Scan for the cell matching the given text and deliver its [x, y] coordinate at center. 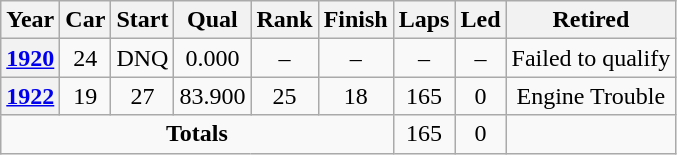
Engine Trouble [591, 96]
Failed to qualify [591, 58]
1920 [30, 58]
Finish [356, 20]
Car [86, 20]
DNQ [142, 58]
0.000 [212, 58]
Qual [212, 20]
24 [86, 58]
Start [142, 20]
27 [142, 96]
1922 [30, 96]
19 [86, 96]
Rank [284, 20]
83.900 [212, 96]
Totals [197, 134]
Retired [591, 20]
Laps [424, 20]
18 [356, 96]
Led [480, 20]
25 [284, 96]
Year [30, 20]
